Provide the (X, Y) coordinate of the cell's center where the given text is located.  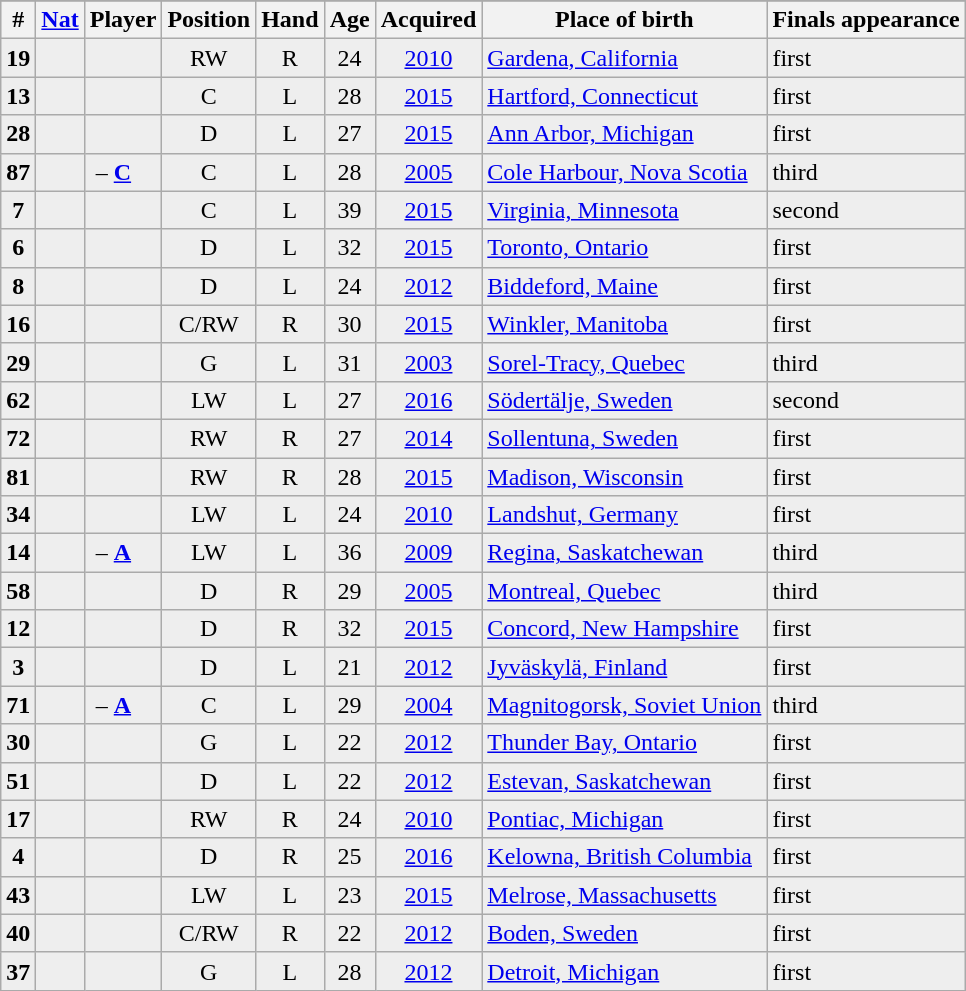
81 (18, 477)
4 (18, 857)
58 (18, 591)
36 (350, 553)
6 (18, 248)
Södertälje, Sweden (624, 400)
Hand (290, 20)
Virginia, Minnesota (624, 210)
Thunder Bay, Ontario (624, 743)
25 (350, 857)
2003 (428, 362)
71 (18, 705)
23 (350, 895)
34 (18, 515)
13 (18, 96)
Madison, Wisconsin (624, 477)
43 (18, 895)
Kelowna, British Columbia (624, 857)
3 (18, 667)
Ann Arbor, Michigan (624, 134)
51 (18, 781)
Toronto, Ontario (624, 248)
72 (18, 438)
31 (350, 362)
37 (18, 971)
Cole Harbour, Nova Scotia (624, 172)
Montreal, Quebec (624, 591)
21 (350, 667)
8 (18, 286)
Melrose, Massachusetts (624, 895)
Boden, Sweden (624, 933)
Regina, Saskatchewan (624, 553)
Sorel-Tracy, Quebec (624, 362)
– C (123, 172)
Winkler, Manitoba (624, 324)
2004 (428, 705)
12 (18, 629)
Concord, New Hampshire (624, 629)
Gardena, California (624, 58)
40 (18, 933)
Detroit, Michigan (624, 971)
Nat (60, 20)
# (18, 20)
Player (123, 20)
Magnitogorsk, Soviet Union (624, 705)
17 (18, 819)
2014 (428, 438)
7 (18, 210)
87 (18, 172)
Sollentuna, Sweden (624, 438)
Estevan, Saskatchewan (624, 781)
2009 (428, 553)
Position (209, 20)
Pontiac, Michigan (624, 819)
Biddeford, Maine (624, 286)
14 (18, 553)
39 (350, 210)
Acquired (428, 20)
16 (18, 324)
Place of birth (624, 20)
Hartford, Connecticut (624, 96)
Finals appearance (866, 20)
Jyväskylä, Finland (624, 667)
Age (350, 20)
19 (18, 58)
Landshut, Germany (624, 515)
62 (18, 400)
